Return [X, Y] of the center of cell containing provided text 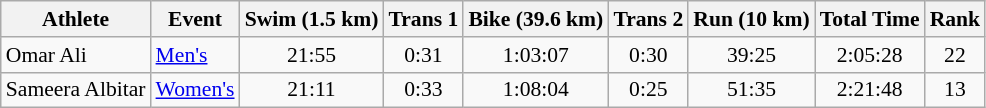
13 [956, 90]
Trans 2 [648, 19]
1:03:07 [536, 55]
0:33 [423, 90]
Total Time [870, 19]
0:31 [423, 55]
0:25 [648, 90]
Rank [956, 19]
0:30 [648, 55]
2:21:48 [870, 90]
22 [956, 55]
21:11 [312, 90]
2:05:28 [870, 55]
21:55 [312, 55]
39:25 [751, 55]
Men's [196, 55]
Women's [196, 90]
Omar Ali [76, 55]
51:35 [751, 90]
Sameera Albitar [76, 90]
Run (10 km) [751, 19]
Bike (39.6 km) [536, 19]
1:08:04 [536, 90]
Trans 1 [423, 19]
Event [196, 19]
Athlete [76, 19]
Swim (1.5 km) [312, 19]
